Return the [x, y] coordinate for the center point of the cell that contains the specified text.  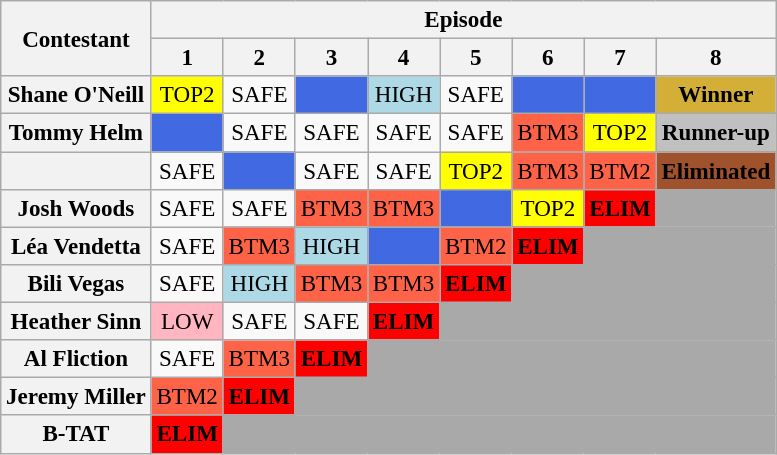
Léa Vendetta [76, 246]
Heather Sinn [76, 322]
LOW [187, 322]
Shane O'Neill [76, 95]
Eliminated [716, 171]
Runner-up [716, 133]
1 [187, 58]
Contestant [76, 38]
7 [620, 58]
Jeremy Miller [76, 397]
6 [548, 58]
8 [716, 58]
3 [331, 58]
Winner [716, 95]
B-TAT [76, 435]
Bili Vegas [76, 284]
Al Fliction [76, 359]
2 [259, 58]
Josh Woods [76, 209]
4 [404, 58]
Tommy Helm [76, 133]
Episode [463, 20]
5 [476, 58]
